Determine the (x, y) coordinate at the center of the cell enclosing the given text.  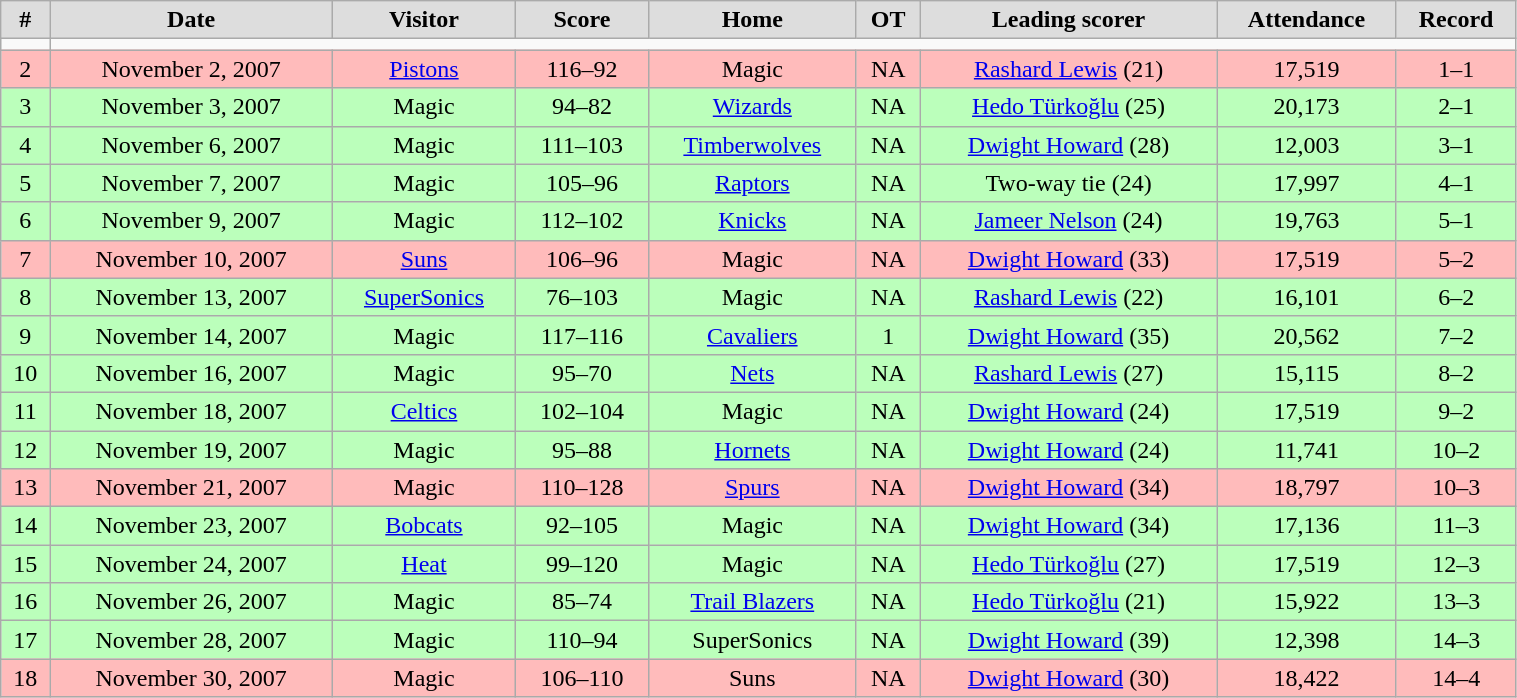
92–105 (582, 526)
Rashard Lewis (22) (1068, 297)
95–88 (582, 449)
Timberwolves (752, 145)
18 (26, 678)
November 24, 2007 (192, 564)
Bobcats (424, 526)
11 (26, 411)
15 (26, 564)
Visitor (424, 20)
Score (582, 20)
12,398 (1306, 640)
November 6, 2007 (192, 145)
Knicks (752, 221)
94–82 (582, 107)
9–2 (1456, 411)
4 (26, 145)
Celtics (424, 411)
Pistons (424, 69)
Dwight Howard (30) (1068, 678)
Spurs (752, 488)
November 9, 2007 (192, 221)
16,101 (1306, 297)
6–2 (1456, 297)
110–94 (582, 640)
5–1 (1456, 221)
99–120 (582, 564)
Heat (424, 564)
102–104 (582, 411)
Hedo Türkoğlu (21) (1068, 602)
8 (26, 297)
Nets (752, 373)
105–96 (582, 183)
Dwight Howard (39) (1068, 640)
9 (26, 335)
November 19, 2007 (192, 449)
Hedo Türkoğlu (25) (1068, 107)
November 28, 2007 (192, 640)
14 (26, 526)
Dwight Howard (35) (1068, 335)
Date (192, 20)
OT (888, 20)
November 2, 2007 (192, 69)
5–2 (1456, 259)
November 16, 2007 (192, 373)
6 (26, 221)
10–2 (1456, 449)
110–128 (582, 488)
2–1 (1456, 107)
14–3 (1456, 640)
November 18, 2007 (192, 411)
Attendance (1306, 20)
November 23, 2007 (192, 526)
11,741 (1306, 449)
19,763 (1306, 221)
November 14, 2007 (192, 335)
12,003 (1306, 145)
November 10, 2007 (192, 259)
3 (26, 107)
14–4 (1456, 678)
Hornets (752, 449)
117–116 (582, 335)
November 7, 2007 (192, 183)
15,922 (1306, 602)
November 13, 2007 (192, 297)
Leading scorer (1068, 20)
17,997 (1306, 183)
# (26, 20)
13 (26, 488)
16 (26, 602)
13–3 (1456, 602)
7–2 (1456, 335)
Hedo Türkoğlu (27) (1068, 564)
76–103 (582, 297)
1 (888, 335)
20,562 (1306, 335)
Home (752, 20)
Rashard Lewis (27) (1068, 373)
Trail Blazers (752, 602)
Dwight Howard (28) (1068, 145)
8–2 (1456, 373)
4–1 (1456, 183)
17 (26, 640)
111–103 (582, 145)
Two-way tie (24) (1068, 183)
1–1 (1456, 69)
116–92 (582, 69)
3–1 (1456, 145)
15,115 (1306, 373)
106–110 (582, 678)
11–3 (1456, 526)
Jameer Nelson (24) (1068, 221)
10 (26, 373)
95–70 (582, 373)
12–3 (1456, 564)
Wizards (752, 107)
Rashard Lewis (21) (1068, 69)
7 (26, 259)
112–102 (582, 221)
Record (1456, 20)
12 (26, 449)
Dwight Howard (33) (1068, 259)
5 (26, 183)
Raptors (752, 183)
Cavaliers (752, 335)
November 21, 2007 (192, 488)
18,797 (1306, 488)
2 (26, 69)
18,422 (1306, 678)
November 26, 2007 (192, 602)
November 30, 2007 (192, 678)
17,136 (1306, 526)
20,173 (1306, 107)
10–3 (1456, 488)
106–96 (582, 259)
November 3, 2007 (192, 107)
85–74 (582, 602)
